For the text-containing cell, return its midpoint in [X, Y] coordinate format. 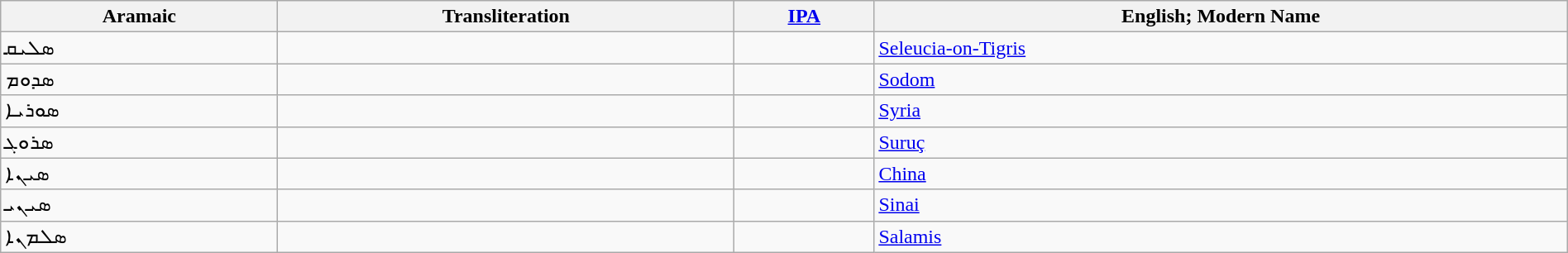
ܣܪܘܓ [139, 142]
Aramaic [139, 17]
ܣܘܪܝܐ [139, 111]
IPA [804, 17]
English; Modern Name [1221, 17]
Seleucia-on-Tigris [1221, 48]
ܣܠܝܩ [139, 48]
ܣܝܢܐ [139, 174]
ܣܝܢܝ [139, 205]
Sodom [1221, 79]
Transliteration [506, 17]
ܣܕܘܡ [139, 79]
Salamis [1221, 236]
Sinai [1221, 205]
China [1221, 174]
Syria [1221, 111]
ܣܠܡܢܐ [139, 236]
Suruç [1221, 142]
